Detect which cell encompasses the target text, then output its (x, y) center coordinate. 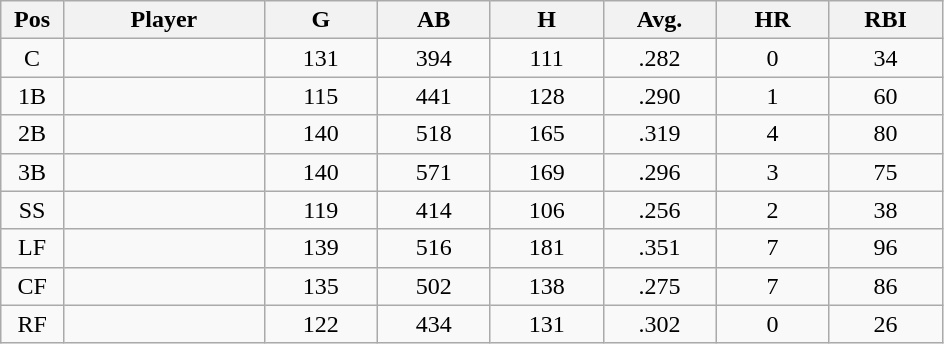
502 (434, 286)
434 (434, 324)
AB (434, 20)
3 (772, 172)
RBI (886, 20)
181 (546, 248)
LF (32, 248)
RF (32, 324)
441 (434, 96)
Player (164, 20)
1 (772, 96)
516 (434, 248)
34 (886, 58)
135 (320, 286)
571 (434, 172)
119 (320, 210)
169 (546, 172)
CF (32, 286)
106 (546, 210)
128 (546, 96)
138 (546, 286)
.296 (660, 172)
G (320, 20)
.282 (660, 58)
.351 (660, 248)
3B (32, 172)
1B (32, 96)
H (546, 20)
.302 (660, 324)
.290 (660, 96)
414 (434, 210)
HR (772, 20)
86 (886, 286)
C (32, 58)
4 (772, 134)
115 (320, 96)
Avg. (660, 20)
SS (32, 210)
80 (886, 134)
26 (886, 324)
139 (320, 248)
518 (434, 134)
111 (546, 58)
2 (772, 210)
165 (546, 134)
.256 (660, 210)
.319 (660, 134)
75 (886, 172)
Pos (32, 20)
394 (434, 58)
.275 (660, 286)
60 (886, 96)
2B (32, 134)
122 (320, 324)
96 (886, 248)
38 (886, 210)
